Pinpoint the cell where the given text exists, returning its [X, Y] midpoint coordinate. 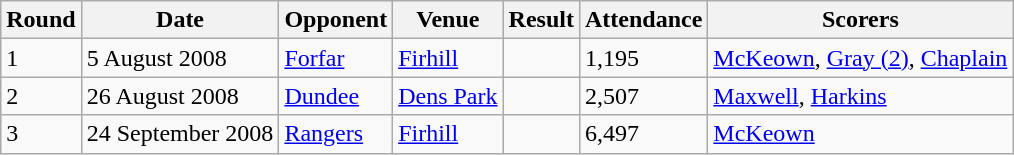
Date [180, 20]
2,507 [643, 96]
1,195 [643, 58]
Rangers [336, 134]
Venue [448, 20]
Forfar [336, 58]
Maxwell, Harkins [860, 96]
2 [41, 96]
McKeown, Gray (2), Chaplain [860, 58]
3 [41, 134]
Opponent [336, 20]
1 [41, 58]
Dens Park [448, 96]
6,497 [643, 134]
5 August 2008 [180, 58]
26 August 2008 [180, 96]
Result [541, 20]
Attendance [643, 20]
Dundee [336, 96]
24 September 2008 [180, 134]
Scorers [860, 20]
Round [41, 20]
McKeown [860, 134]
